Identify which cell holds the provided text, then report its (X, Y) central coordinate. 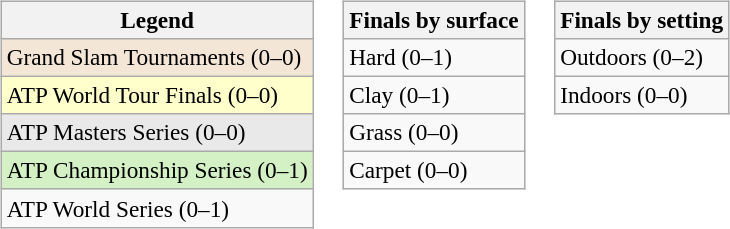
Carpet (0–0) (434, 171)
ATP Masters Series (0–0) (157, 133)
ATP World Series (0–1) (157, 208)
ATP Championship Series (0–1) (157, 171)
ATP World Tour Finals (0–0) (157, 95)
Grass (0–0) (434, 133)
Outdoors (0–2) (642, 57)
Hard (0–1) (434, 57)
Finals by surface (434, 20)
Finals by setting (642, 20)
Clay (0–1) (434, 95)
Legend (157, 20)
Grand Slam Tournaments (0–0) (157, 57)
Indoors (0–0) (642, 95)
